Locate the cell with the specified text and output its [X, Y] center coordinate. 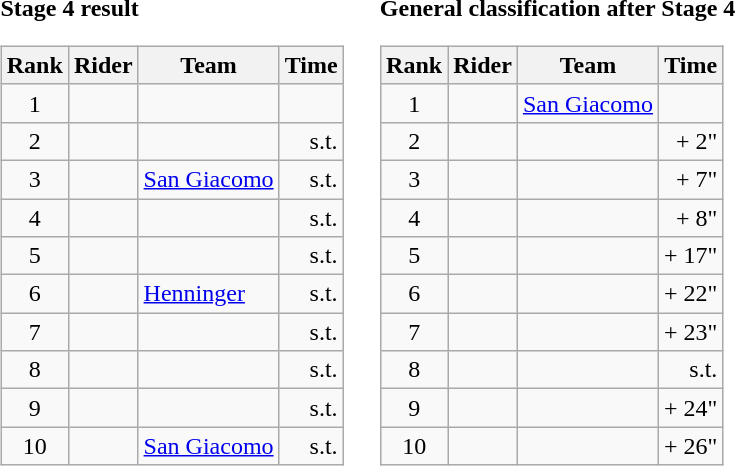
+ 23" [690, 332]
+ 26" [690, 446]
+ 8" [690, 217]
+ 7" [690, 179]
+ 24" [690, 408]
+ 22" [690, 294]
Henninger [208, 294]
+ 2" [690, 141]
+ 17" [690, 256]
